Locate the cell with the specified text and output its [X, Y] center coordinate. 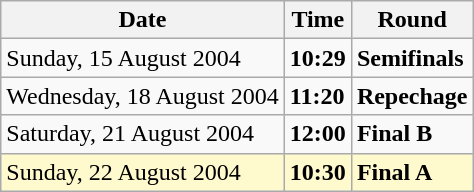
Wednesday, 18 August 2004 [143, 96]
Semifinals [412, 58]
Final A [412, 172]
Sunday, 22 August 2004 [143, 172]
Repechage [412, 96]
11:20 [318, 96]
Time [318, 20]
12:00 [318, 134]
Sunday, 15 August 2004 [143, 58]
Round [412, 20]
Saturday, 21 August 2004 [143, 134]
Date [143, 20]
Final B [412, 134]
10:29 [318, 58]
10:30 [318, 172]
